For the text-containing cell, return its midpoint in [x, y] coordinate format. 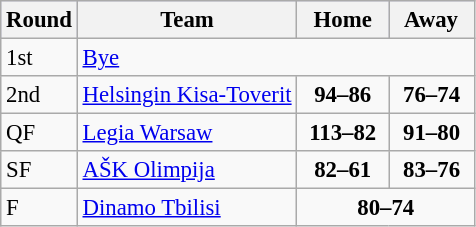
Helsingin Kisa-Toverit [187, 95]
Bye [276, 58]
Home [343, 20]
QF [39, 133]
113–82 [343, 133]
Legia Warsaw [187, 133]
SF [39, 170]
2nd [39, 95]
82–61 [343, 170]
76–74 [431, 95]
Away [431, 20]
80–74 [386, 208]
94–86 [343, 95]
Dinamo Tbilisi [187, 208]
F [39, 208]
Round [39, 20]
1st [39, 58]
91–80 [431, 133]
AŠK Olimpija [187, 170]
Team [187, 20]
83–76 [431, 170]
